Capture the cell that displays the provided text and extract its (x, y) central coordinate. 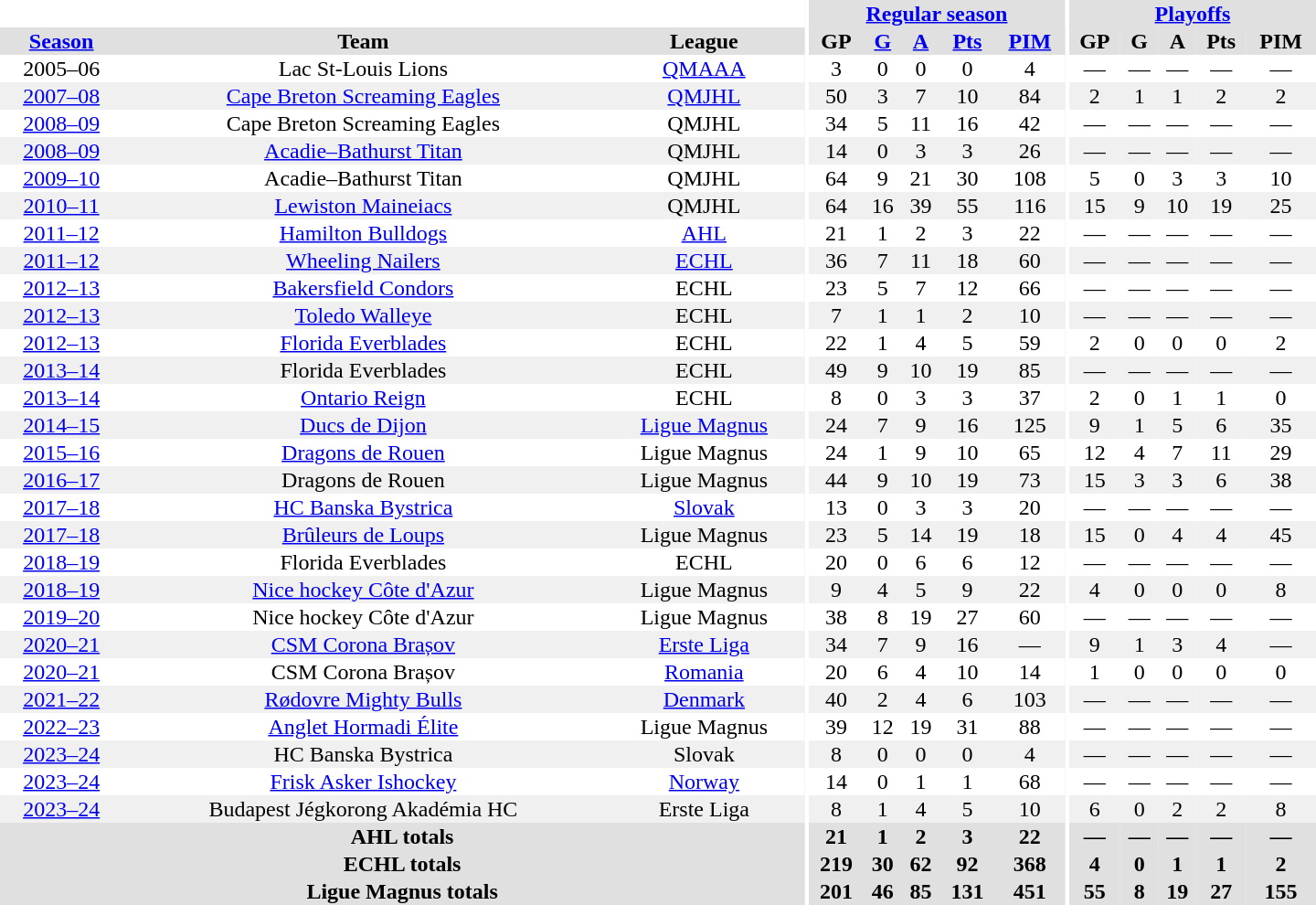
Budapest Jégkorong Akadémia HC (363, 809)
Regular season (937, 14)
26 (1031, 151)
Toledo Walleye (363, 315)
Bakersfield Condors (363, 288)
62 (921, 864)
2007–08 (61, 96)
AHL (705, 233)
37 (1031, 398)
Lac St-Louis Lions (363, 69)
2015–16 (61, 452)
66 (1031, 288)
65 (1031, 452)
131 (967, 891)
36 (836, 261)
Ducs de Dijon (363, 425)
Rødovre Mighty Bulls (363, 699)
2022–23 (61, 727)
Hamilton Bulldogs (363, 233)
Lewiston Maineiacs (363, 206)
84 (1031, 96)
Ligue Magnus totals (402, 891)
108 (1031, 178)
125 (1031, 425)
44 (836, 480)
29 (1281, 452)
201 (836, 891)
31 (967, 727)
35 (1281, 425)
Frisk Asker Ishockey (363, 782)
2014–15 (61, 425)
59 (1031, 343)
QMAAA (705, 69)
Ontario Reign (363, 398)
Team (363, 41)
103 (1031, 699)
League (705, 41)
68 (1031, 782)
ECHL totals (402, 864)
Romania (705, 672)
2016–17 (61, 480)
116 (1031, 206)
2019–20 (61, 617)
2021–22 (61, 699)
Brûleurs de Loups (363, 535)
155 (1281, 891)
368 (1031, 864)
Wheeling Nailers (363, 261)
Denmark (705, 699)
Norway (705, 782)
46 (883, 891)
73 (1031, 480)
25 (1281, 206)
2009–10 (61, 178)
42 (1031, 123)
13 (836, 507)
2005–06 (61, 69)
Season (61, 41)
Anglet Hormadi Élite (363, 727)
50 (836, 96)
40 (836, 699)
49 (836, 370)
2010–11 (61, 206)
45 (1281, 535)
AHL totals (402, 836)
451 (1031, 891)
92 (967, 864)
219 (836, 864)
Playoffs (1193, 14)
88 (1031, 727)
